For the text-containing cell, return its midpoint in [X, Y] coordinate format. 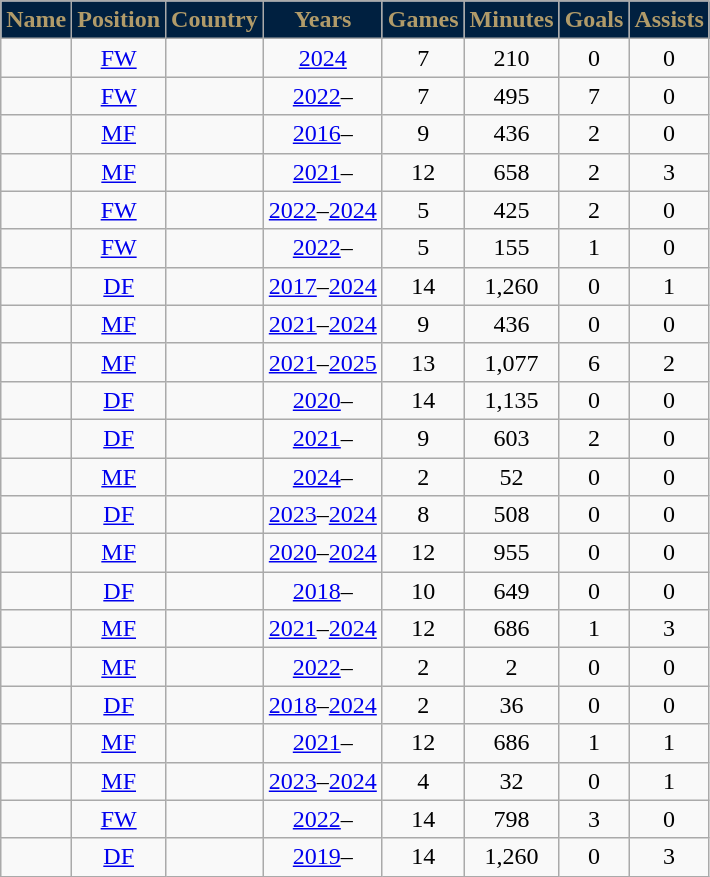
155 [512, 248]
425 [512, 210]
2018– [322, 591]
32 [512, 781]
603 [512, 438]
13 [423, 362]
Assists [669, 20]
649 [512, 591]
2020– [322, 400]
955 [512, 553]
Position [119, 20]
495 [512, 96]
210 [512, 58]
1,077 [512, 362]
2017–2024 [322, 286]
Goals [594, 20]
2018–2024 [322, 705]
2021–2025 [322, 362]
Games [423, 20]
508 [512, 515]
6 [594, 362]
1,135 [512, 400]
Name [36, 20]
36 [512, 705]
52 [512, 477]
Minutes [512, 20]
2016– [322, 134]
4 [423, 781]
658 [512, 172]
2022–2024 [322, 210]
Years [322, 20]
2019– [322, 857]
10 [423, 591]
2020–2024 [322, 553]
2024– [322, 477]
2024 [322, 58]
8 [423, 515]
798 [512, 819]
Country [215, 20]
